Capture the cell that displays the provided text and extract its (x, y) central coordinate. 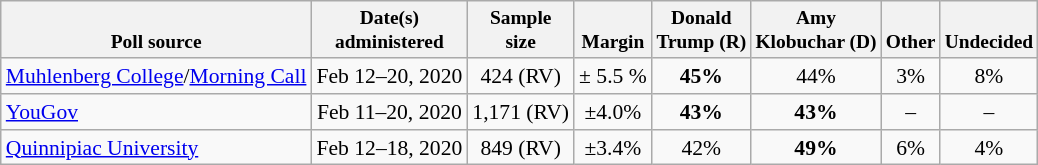
Feb 11–20, 2020 (389, 112)
Date(s)administered (389, 30)
YouGov (156, 112)
± 5.5 % (613, 76)
1,171 (RV) (520, 112)
AmyKlobuchar (D) (816, 30)
Feb 12–20, 2020 (389, 76)
Poll source (156, 30)
Undecided (989, 30)
8% (989, 76)
Margin (613, 30)
424 (RV) (520, 76)
3% (910, 76)
DonaldTrump (R) (702, 30)
±4.0% (613, 112)
Samplesize (520, 30)
45% (702, 76)
Other (910, 30)
Muhlenberg College/Morning Call (156, 76)
44% (816, 76)
